Find where the given text appears and provide that cell's center as [x, y] coordinate. 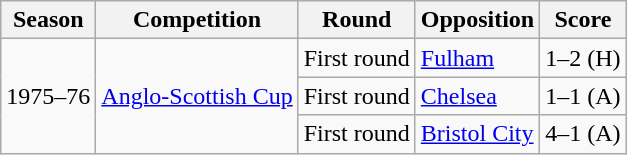
Bristol City [477, 134]
Opposition [477, 20]
1–2 (H) [583, 58]
4–1 (A) [583, 134]
Competition [197, 20]
Round [356, 20]
Fulham [477, 58]
1–1 (A) [583, 96]
Season [48, 20]
1975–76 [48, 96]
Score [583, 20]
Chelsea [477, 96]
Anglo-Scottish Cup [197, 96]
